Pinpoint the cell where the given text exists, returning its [X, Y] midpoint coordinate. 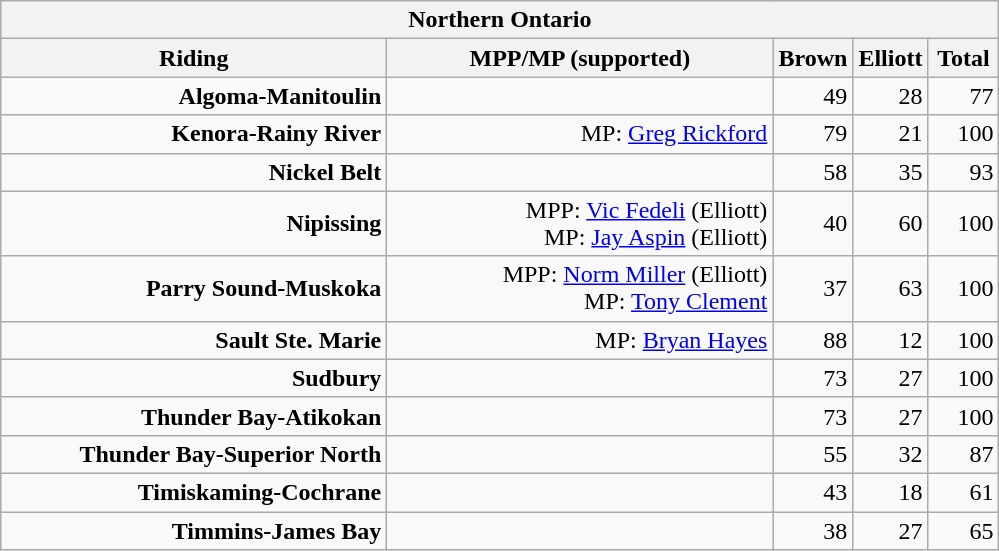
Kenora-Rainy River [194, 134]
43 [813, 492]
87 [964, 454]
Timmins-James Bay [194, 531]
21 [890, 134]
32 [890, 454]
28 [890, 96]
Brown [813, 58]
58 [813, 172]
61 [964, 492]
65 [964, 531]
Algoma-Manitoulin [194, 96]
MP: Greg Rickford [580, 134]
18 [890, 492]
40 [813, 224]
Elliott [890, 58]
Nipissing [194, 224]
Sudbury [194, 378]
12 [890, 340]
60 [890, 224]
Thunder Bay-Atikokan [194, 416]
Riding [194, 58]
Thunder Bay-Superior North [194, 454]
93 [964, 172]
63 [890, 288]
MPP: Vic Fedeli (Elliott)MP: Jay Aspin (Elliott) [580, 224]
79 [813, 134]
MPP: Norm Miller (Elliott)MP: Tony Clement [580, 288]
Parry Sound-Muskoka [194, 288]
35 [890, 172]
Total [964, 58]
37 [813, 288]
MPP/MP (supported) [580, 58]
Timiskaming-Cochrane [194, 492]
38 [813, 531]
MP: Bryan Hayes [580, 340]
55 [813, 454]
Nickel Belt [194, 172]
Sault Ste. Marie [194, 340]
77 [964, 96]
49 [813, 96]
Northern Ontario [500, 20]
88 [813, 340]
